Output the [x, y] coordinate of the center of the cell containing the given text.  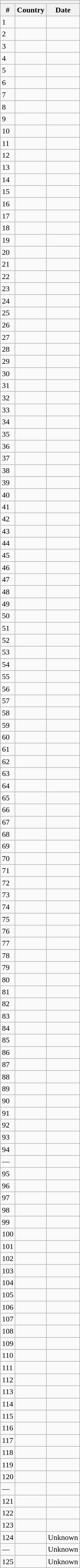
33 [8, 410]
69 [8, 846]
67 [8, 822]
23 [8, 289]
32 [8, 398]
57 [8, 701]
17 [8, 216]
62 [8, 762]
109 [8, 1343]
Country [31, 10]
98 [8, 1210]
68 [8, 834]
88 [8, 1077]
49 [8, 604]
43 [8, 531]
5 [8, 70]
86 [8, 1052]
91 [8, 1113]
4 [8, 58]
100 [8, 1234]
25 [8, 313]
10 [8, 131]
35 [8, 434]
93 [8, 1137]
2 [8, 34]
14 [8, 180]
97 [8, 1198]
113 [8, 1392]
29 [8, 362]
6 [8, 82]
70 [8, 858]
41 [8, 507]
71 [8, 870]
58 [8, 713]
50 [8, 616]
73 [8, 895]
26 [8, 325]
101 [8, 1246]
83 [8, 1016]
21 [8, 264]
110 [8, 1356]
114 [8, 1404]
75 [8, 919]
123 [8, 1525]
15 [8, 192]
40 [8, 495]
99 [8, 1222]
13 [8, 168]
56 [8, 689]
95 [8, 1174]
108 [8, 1331]
79 [8, 968]
1 [8, 22]
122 [8, 1513]
22 [8, 276]
125 [8, 1562]
63 [8, 774]
61 [8, 749]
112 [8, 1380]
84 [8, 1028]
89 [8, 1089]
51 [8, 628]
81 [8, 992]
85 [8, 1040]
105 [8, 1295]
92 [8, 1125]
30 [8, 374]
45 [8, 555]
38 [8, 470]
76 [8, 931]
117 [8, 1440]
77 [8, 943]
24 [8, 301]
16 [8, 204]
# [8, 10]
34 [8, 422]
66 [8, 810]
115 [8, 1416]
87 [8, 1064]
94 [8, 1149]
28 [8, 349]
120 [8, 1477]
47 [8, 580]
106 [8, 1307]
96 [8, 1186]
37 [8, 458]
27 [8, 337]
42 [8, 519]
8 [8, 107]
60 [8, 737]
111 [8, 1368]
46 [8, 568]
72 [8, 883]
11 [8, 143]
121 [8, 1501]
48 [8, 592]
52 [8, 640]
64 [8, 786]
80 [8, 980]
9 [8, 119]
7 [8, 95]
65 [8, 798]
104 [8, 1283]
44 [8, 543]
19 [8, 240]
18 [8, 228]
82 [8, 1004]
53 [8, 652]
118 [8, 1452]
107 [8, 1319]
36 [8, 446]
Date [63, 10]
20 [8, 252]
31 [8, 386]
59 [8, 725]
102 [8, 1258]
74 [8, 907]
3 [8, 46]
39 [8, 483]
103 [8, 1271]
54 [8, 664]
78 [8, 956]
119 [8, 1464]
12 [8, 155]
124 [8, 1537]
55 [8, 677]
90 [8, 1101]
116 [8, 1428]
